Provide the (x, y) coordinate of the cell's center where the given text is located.  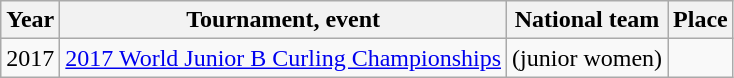
2017 (30, 58)
Year (30, 20)
(junior women) (588, 58)
Tournament, event (284, 20)
National team (588, 20)
Place (701, 20)
2017 World Junior B Curling Championships (284, 58)
